Determine the (X, Y) coordinate at the center of the cell enclosing the given text.  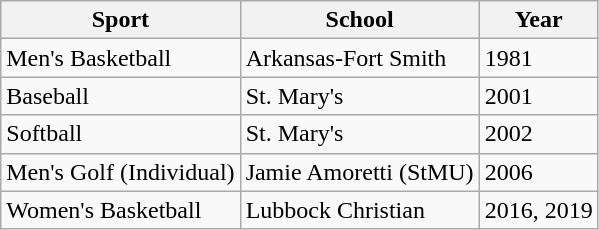
Arkansas-Fort Smith (360, 58)
Baseball (120, 96)
School (360, 20)
2001 (538, 96)
2002 (538, 134)
Lubbock Christian (360, 210)
2006 (538, 172)
Jamie Amoretti (StMU) (360, 172)
Softball (120, 134)
Sport (120, 20)
Men's Basketball (120, 58)
Women's Basketball (120, 210)
Men's Golf (Individual) (120, 172)
1981 (538, 58)
2016, 2019 (538, 210)
Year (538, 20)
